Return (X, Y) of the center of cell containing provided text 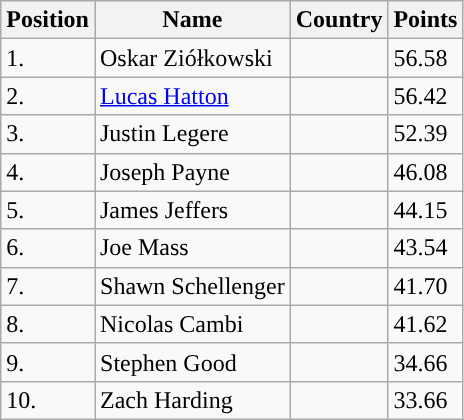
44.15 (426, 210)
34.66 (426, 362)
56.58 (426, 58)
5. (48, 210)
Lucas Hatton (192, 96)
Justin Legere (192, 134)
7. (48, 286)
1. (48, 58)
3. (48, 134)
Zach Harding (192, 400)
Shawn Schellenger (192, 286)
James Jeffers (192, 210)
41.70 (426, 286)
41.62 (426, 324)
2. (48, 96)
46.08 (426, 172)
Joe Mass (192, 248)
43.54 (426, 248)
Country (339, 20)
4. (48, 172)
Position (48, 20)
Points (426, 20)
Joseph Payne (192, 172)
Nicolas Cambi (192, 324)
33.66 (426, 400)
52.39 (426, 134)
Oskar Ziółkowski (192, 58)
56.42 (426, 96)
9. (48, 362)
8. (48, 324)
Stephen Good (192, 362)
6. (48, 248)
10. (48, 400)
Name (192, 20)
